Detect which cell encompasses the target text, then output its (x, y) center coordinate. 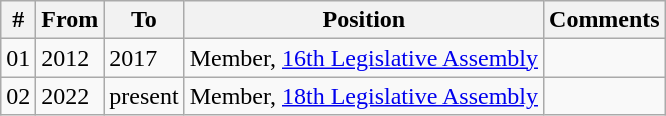
Member, 18th Legislative Assembly (364, 96)
To (144, 20)
02 (18, 96)
From (70, 20)
2012 (70, 58)
Comments (605, 20)
01 (18, 58)
2017 (144, 58)
2022 (70, 96)
present (144, 96)
# (18, 20)
Position (364, 20)
Member, 16th Legislative Assembly (364, 58)
